Identify which cell holds the provided text, then report its [x, y] central coordinate. 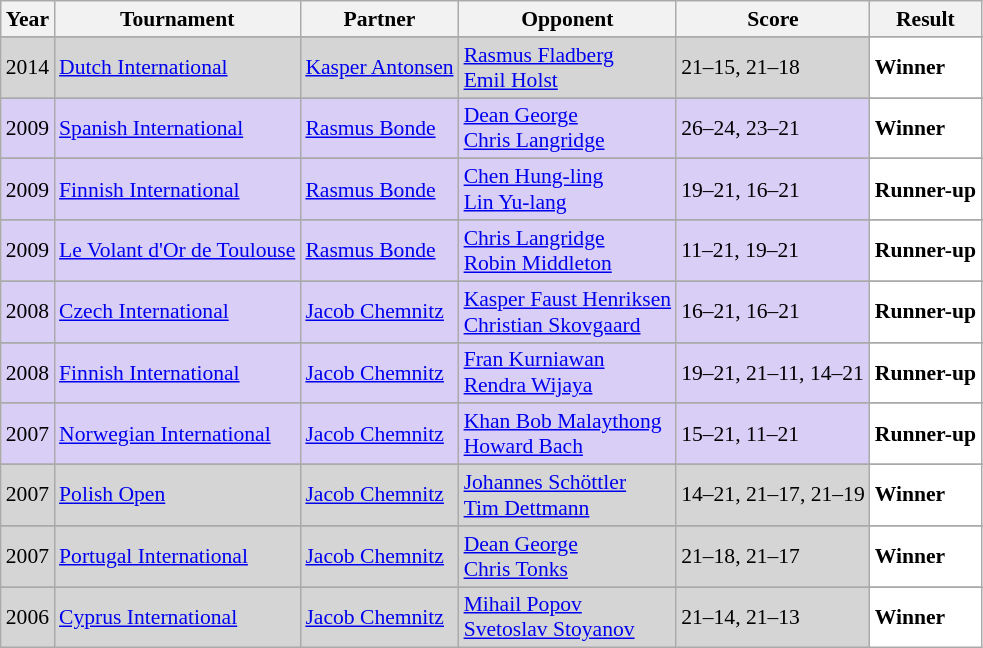
Rasmus Fladberg Emil Holst [568, 68]
Opponent [568, 19]
21–14, 21–13 [773, 618]
11–21, 19–21 [773, 250]
Czech International [177, 312]
Cyprus International [177, 618]
Kasper Antonsen [379, 68]
Partner [379, 19]
21–15, 21–18 [773, 68]
16–21, 16–21 [773, 312]
Johannes Schöttler Tim Dettmann [568, 496]
Norwegian International [177, 434]
Portugal International [177, 556]
15–21, 11–21 [773, 434]
Kasper Faust Henriksen Christian Skovgaard [568, 312]
19–21, 21–11, 14–21 [773, 372]
Dean George Chris Langridge [568, 128]
Khan Bob Malaythong Howard Bach [568, 434]
Score [773, 19]
Le Volant d'Or de Toulouse [177, 250]
26–24, 23–21 [773, 128]
2006 [28, 618]
Year [28, 19]
Chris Langridge Robin Middleton [568, 250]
2014 [28, 68]
Tournament [177, 19]
19–21, 16–21 [773, 190]
Polish Open [177, 496]
14–21, 21–17, 21–19 [773, 496]
Mihail Popov Svetoslav Stoyanov [568, 618]
Chen Hung-ling Lin Yu-lang [568, 190]
Dean George Chris Tonks [568, 556]
Fran Kurniawan Rendra Wijaya [568, 372]
Result [926, 19]
Dutch International [177, 68]
Spanish International [177, 128]
21–18, 21–17 [773, 556]
